Scan for the cell matching the given text and deliver its (X, Y) coordinate at center. 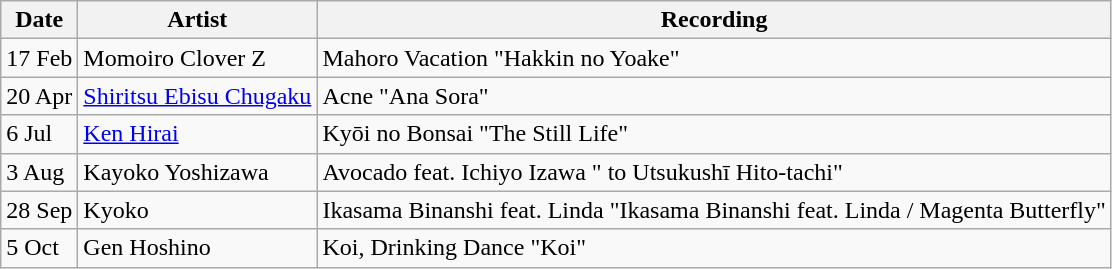
Shiritsu Ebisu Chugaku (198, 96)
3 Aug (40, 172)
Gen Hoshino (198, 248)
Date (40, 20)
Mahoro Vacation "Hakkin no Yoake" (714, 58)
Kayoko Yoshizawa (198, 172)
Avocado feat. Ichiyo Izawa " to Utsukushī Hito-tachi" (714, 172)
6 Jul (40, 134)
Ken Hirai (198, 134)
28 Sep (40, 210)
Recording (714, 20)
20 Apr (40, 96)
Momoiro Clover Z (198, 58)
Kyōi no Bonsai "The Still Life" (714, 134)
Acne "Ana Sora" (714, 96)
Koi, Drinking Dance "Koi" (714, 248)
Artist (198, 20)
5 Oct (40, 248)
Kyoko (198, 210)
17 Feb (40, 58)
Ikasama Binanshi feat. Linda "Ikasama Binanshi feat. Linda / Magenta Butterfly" (714, 210)
